Provide the [x, y] coordinate of the cell's center where the given text is located.  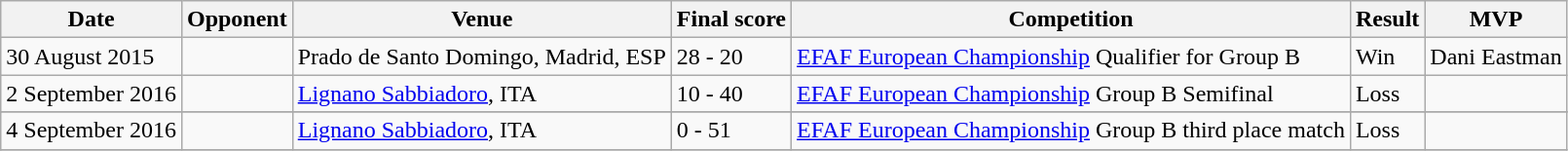
30 August 2015 [92, 57]
Competition [1071, 19]
Result [1387, 19]
Date [92, 19]
Prado de Santo Domingo, Madrid, ESP [481, 57]
4 September 2016 [92, 131]
28 - 20 [730, 57]
EFAF European Championship Group B third place match [1071, 131]
Venue [481, 19]
Dani Eastman [1496, 57]
EFAF European Championship Qualifier for Group B [1071, 57]
10 - 40 [730, 94]
Final score [730, 19]
EFAF European Championship Group B Semifinal [1071, 94]
MVP [1496, 19]
0 - 51 [730, 131]
Opponent [237, 19]
Win [1387, 57]
2 September 2016 [92, 94]
